Extract the (X, Y) coordinate from the center of the cell holding the provided text.  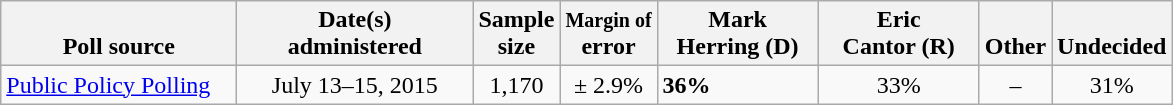
36% (738, 85)
Other (1015, 34)
Undecided (1112, 34)
Samplesize (516, 34)
July 13–15, 2015 (355, 85)
EricCantor (R) (898, 34)
MarkHerring (D) (738, 34)
– (1015, 85)
1,170 (516, 85)
Poll source (119, 34)
Public Policy Polling (119, 85)
± 2.9% (608, 85)
33% (898, 85)
Date(s)administered (355, 34)
Margin oferror (608, 34)
31% (1112, 85)
